Provide the [X, Y] coordinate of the cell's center where the given text is located.  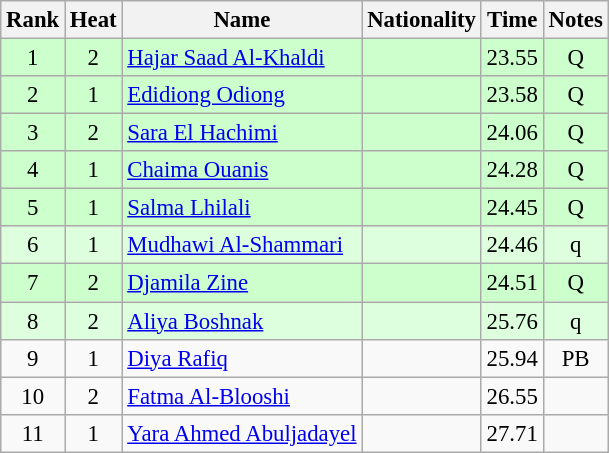
23.58 [512, 95]
4 [33, 170]
Aliya Boshnak [242, 321]
PB [576, 358]
Notes [576, 20]
Salma Lhilali [242, 208]
Sara El Hachimi [242, 133]
Fatma Al-Blooshi [242, 396]
26.55 [512, 396]
Yara Ahmed Abuljadayel [242, 433]
Mudhawi Al-Shammari [242, 245]
5 [33, 208]
24.28 [512, 170]
Djamila Zine [242, 283]
11 [33, 433]
Name [242, 20]
Diya Rafiq [242, 358]
Hajar Saad Al-Khaldi [242, 58]
7 [33, 283]
Chaima Ouanis [242, 170]
9 [33, 358]
6 [33, 245]
Edidiong Odiong [242, 95]
10 [33, 396]
27.71 [512, 433]
Nationality [422, 20]
Rank [33, 20]
Time [512, 20]
24.51 [512, 283]
23.55 [512, 58]
24.46 [512, 245]
24.45 [512, 208]
25.76 [512, 321]
3 [33, 133]
25.94 [512, 358]
8 [33, 321]
24.06 [512, 133]
Heat [94, 20]
